Scan for the cell matching the given text and deliver its [x, y] coordinate at center. 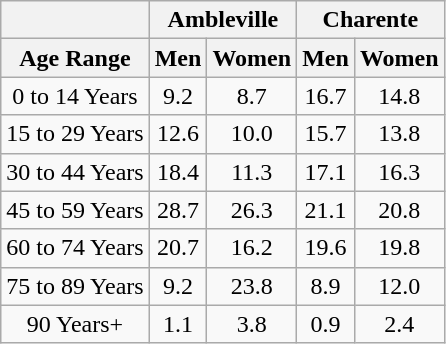
15.7 [326, 134]
28.7 [178, 210]
21.1 [326, 210]
20.7 [178, 248]
19.6 [326, 248]
12.6 [178, 134]
75 to 89 Years [75, 286]
8.9 [326, 286]
18.4 [178, 172]
13.8 [399, 134]
60 to 74 Years [75, 248]
12.0 [399, 286]
0 to 14 Years [75, 96]
11.3 [252, 172]
Charente [370, 20]
10.0 [252, 134]
14.8 [399, 96]
0.9 [326, 324]
16.7 [326, 96]
15 to 29 Years [75, 134]
8.7 [252, 96]
19.8 [399, 248]
45 to 59 Years [75, 210]
30 to 44 Years [75, 172]
Age Range [75, 58]
16.3 [399, 172]
3.8 [252, 324]
26.3 [252, 210]
90 Years+ [75, 324]
1.1 [178, 324]
23.8 [252, 286]
2.4 [399, 324]
17.1 [326, 172]
16.2 [252, 248]
20.8 [399, 210]
Ambleville [222, 20]
